Locate the cell with the specified text and output its (x, y) center coordinate. 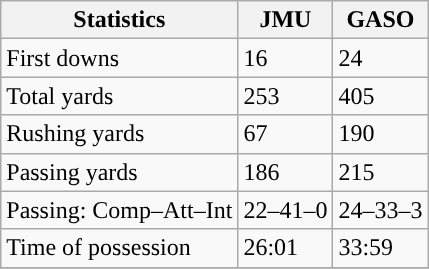
Passing: Comp–Att–Int (120, 210)
Total yards (120, 96)
24 (380, 58)
26:01 (286, 248)
24–33–3 (380, 210)
405 (380, 96)
Rushing yards (120, 134)
186 (286, 172)
Statistics (120, 20)
33:59 (380, 248)
Time of possession (120, 248)
22–41–0 (286, 210)
190 (380, 134)
JMU (286, 20)
67 (286, 134)
16 (286, 58)
GASO (380, 20)
Passing yards (120, 172)
First downs (120, 58)
253 (286, 96)
215 (380, 172)
